Determine the (X, Y) coordinate at the center of the cell enclosing the given text.  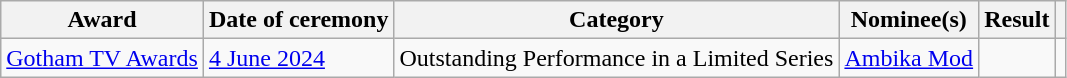
Category (616, 20)
Gotham TV Awards (102, 58)
4 June 2024 (298, 58)
Award (102, 20)
Nominee(s) (909, 20)
Date of ceremony (298, 20)
Outstanding Performance in a Limited Series (616, 58)
Result (1017, 20)
Ambika Mod (909, 58)
